Determine the [x, y] coordinate at the center of the cell enclosing the given text.  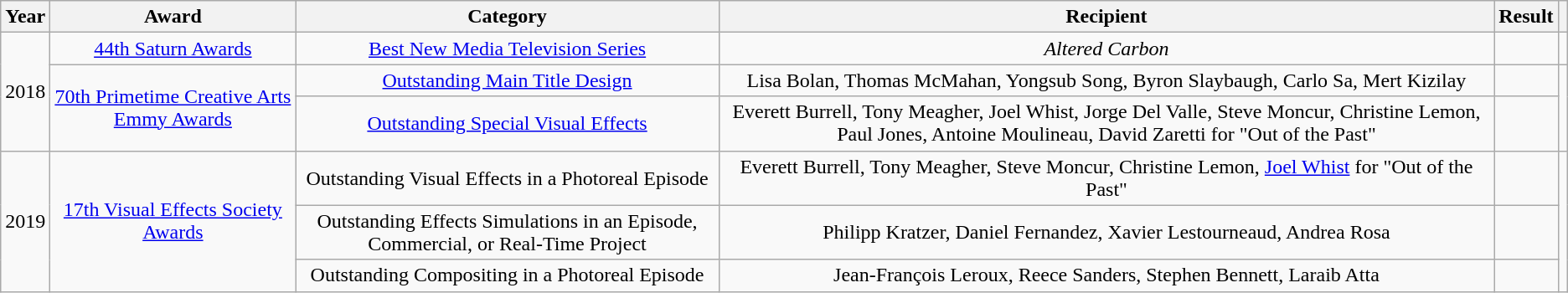
Year [25, 17]
44th Saturn Awards [173, 49]
Altered Carbon [1106, 49]
Category [508, 17]
Award [173, 17]
Outstanding Special Visual Effects [508, 124]
17th Visual Effects Society Awards [173, 221]
Jean-François Leroux, Reece Sanders, Stephen Bennett, Laraib Atta [1106, 275]
Outstanding Main Title Design [508, 80]
Lisa Bolan, Thomas McMahan, Yongsub Song, Byron Slaybaugh, Carlo Sa, Mert Kizilay [1106, 80]
Recipient [1106, 17]
Outstanding Visual Effects in a Photoreal Episode [508, 177]
Everett Burrell, Tony Meagher, Steve Moncur, Christine Lemon, Joel Whist for "Out of the Past" [1106, 177]
2018 [25, 92]
Philipp Kratzer, Daniel Fernandez, Xavier Lestourneaud, Andrea Rosa [1106, 233]
Outstanding Compositing in a Photoreal Episode [508, 275]
2019 [25, 221]
Best New Media Television Series [508, 49]
Outstanding Effects Simulations in an Episode, Commercial, or Real-Time Project [508, 233]
Result [1526, 17]
70th Primetime Creative Arts Emmy Awards [173, 107]
